Provide the (x, y) coordinate of the cell's center where the given text is located.  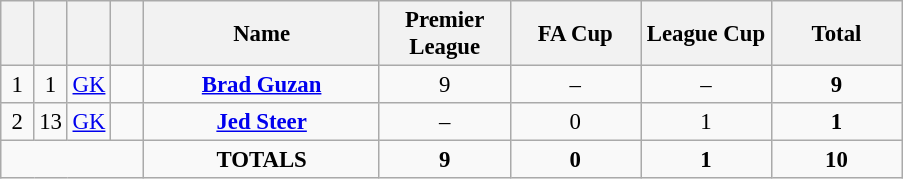
League Cup (706, 34)
Premier League (444, 34)
Brad Guzan (262, 85)
2 (18, 122)
10 (836, 160)
FA Cup (576, 34)
13 (50, 122)
Total (836, 34)
TOTALS (262, 160)
Jed Steer (262, 122)
Name (262, 34)
